Return (X, Y) of the center of cell containing provided text 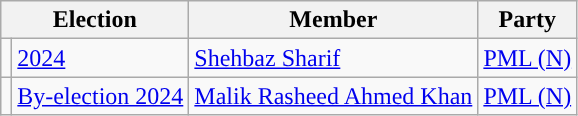
2024 (100, 58)
By-election 2024 (100, 96)
Member (334, 20)
Election (95, 20)
Shehbaz Sharif (334, 58)
Party (528, 20)
Malik Rasheed Ahmed Khan (334, 96)
